Pinpoint the cell where the given text exists, returning its (x, y) midpoint coordinate. 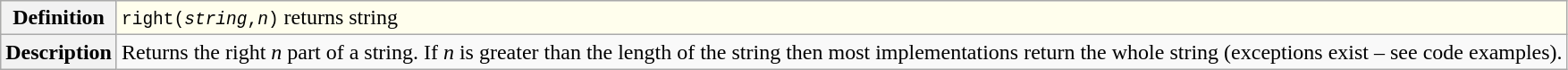
right(string,n) returns string (842, 18)
Definition (59, 18)
Description (59, 52)
